Provide the [X, Y] coordinate of the cell's center where the given text is located.  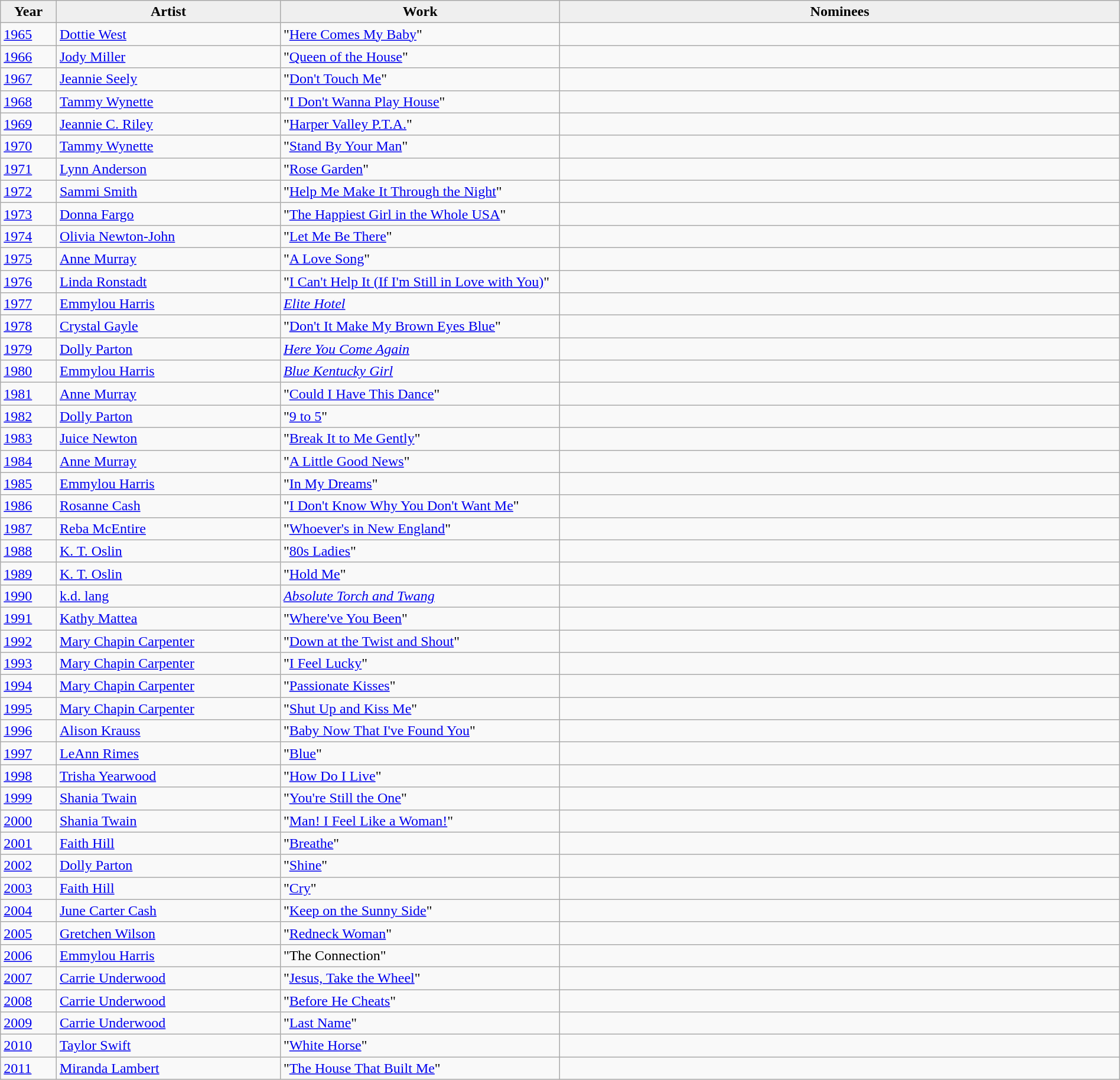
1979 [28, 349]
"Queen of the House" [420, 57]
1998 [28, 776]
Jody Miller [168, 57]
1984 [28, 461]
2011 [28, 1068]
Trisha Yearwood [168, 776]
"Could I Have This Dance" [420, 394]
"Baby Now That I've Found You" [420, 731]
"I Can't Help It (If I'm Still in Love with You)" [420, 282]
Elite Hotel [420, 304]
Reba McEntire [168, 528]
"White Horse" [420, 1046]
Absolute Torch and Twang [420, 596]
"The Happiest Girl in the Whole USA" [420, 214]
"Last Name" [420, 1023]
"Whoever's in New England" [420, 528]
1985 [28, 484]
Alison Krauss [168, 731]
2003 [28, 888]
Lynn Anderson [168, 169]
k.d. lang [168, 596]
"Before He Cheats" [420, 1001]
Artist [168, 12]
"Breathe" [420, 843]
2010 [28, 1046]
2006 [28, 955]
2007 [28, 978]
1974 [28, 236]
2008 [28, 1001]
1965 [28, 34]
2000 [28, 821]
1973 [28, 214]
"Shine" [420, 866]
Taylor Swift [168, 1046]
LeAnn Rimes [168, 753]
"Here Comes My Baby" [420, 34]
Olivia Newton-John [168, 236]
"Man! I Feel Like a Woman!" [420, 821]
Juice Newton [168, 439]
"Where've You Been" [420, 618]
1996 [28, 731]
"Blue" [420, 753]
"Help Me Make It Through the Night" [420, 191]
"I Don't Know Why You Don't Want Me" [420, 506]
1969 [28, 124]
Nominees [840, 12]
"You're Still the One" [420, 798]
"Redneck Woman" [420, 933]
"80s Ladies" [420, 551]
Donna Fargo [168, 214]
"Don't Touch Me" [420, 79]
Blue Kentucky Girl [420, 371]
2002 [28, 866]
Jeannie Seely [168, 79]
1994 [28, 686]
2004 [28, 911]
1966 [28, 57]
Gretchen Wilson [168, 933]
Sammi Smith [168, 191]
2001 [28, 843]
1971 [28, 169]
1981 [28, 394]
"Cry" [420, 888]
Year [28, 12]
1968 [28, 102]
1967 [28, 79]
1977 [28, 304]
1970 [28, 146]
1999 [28, 798]
1992 [28, 641]
1995 [28, 709]
"Rose Garden" [420, 169]
1982 [28, 416]
1972 [28, 191]
June Carter Cash [168, 911]
"9 to 5" [420, 416]
"In My Dreams" [420, 484]
1993 [28, 664]
"I Feel Lucky" [420, 664]
1978 [28, 327]
"Harper Valley P.T.A." [420, 124]
1989 [28, 573]
"Hold Me" [420, 573]
1991 [28, 618]
Miranda Lambert [168, 1068]
"I Don't Wanna Play House" [420, 102]
Rosanne Cash [168, 506]
"Down at the Twist and Shout" [420, 641]
"Let Me Be There" [420, 236]
"The House That Built Me" [420, 1068]
2005 [28, 933]
Here You Come Again [420, 349]
Crystal Gayle [168, 327]
"Jesus, Take the Wheel" [420, 978]
"Shut Up and Kiss Me" [420, 709]
1990 [28, 596]
1997 [28, 753]
1983 [28, 439]
1986 [28, 506]
"Don't It Make My Brown Eyes Blue" [420, 327]
Kathy Mattea [168, 618]
Jeannie C. Riley [168, 124]
1976 [28, 282]
Dottie West [168, 34]
"Keep on the Sunny Side" [420, 911]
2009 [28, 1023]
Linda Ronstadt [168, 282]
"Stand By Your Man" [420, 146]
"The Connection" [420, 955]
"How Do I Live" [420, 776]
1988 [28, 551]
"Break It to Me Gently" [420, 439]
1987 [28, 528]
1980 [28, 371]
1975 [28, 259]
"A Love Song" [420, 259]
"Passionate Kisses" [420, 686]
Work [420, 12]
"A Little Good News" [420, 461]
